Find where the given text appears and provide that cell's center as (X, Y) coordinate. 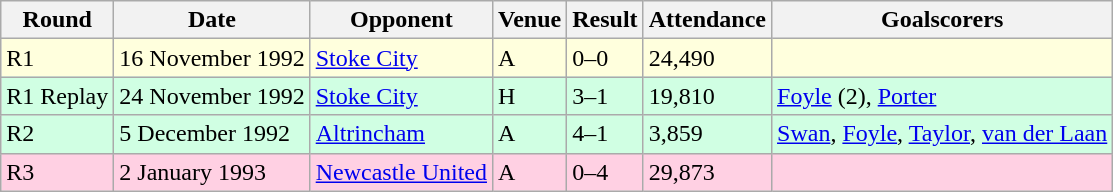
24 November 1992 (212, 96)
0–4 (605, 172)
R1 (58, 58)
R1 Replay (58, 96)
4–1 (605, 134)
Attendance (707, 20)
16 November 1992 (212, 58)
19,810 (707, 96)
3,859 (707, 134)
Altrincham (401, 134)
Date (212, 20)
R3 (58, 172)
R2 (58, 134)
Opponent (401, 20)
Newcastle United (401, 172)
H (530, 96)
3–1 (605, 96)
Foyle (2), Porter (942, 96)
Venue (530, 20)
2 January 1993 (212, 172)
Goalscorers (942, 20)
Swan, Foyle, Taylor, van der Laan (942, 134)
29,873 (707, 172)
5 December 1992 (212, 134)
Result (605, 20)
Round (58, 20)
0–0 (605, 58)
24,490 (707, 58)
